Return the (x, y) coordinate for the center point of the cell that contains the specified text.  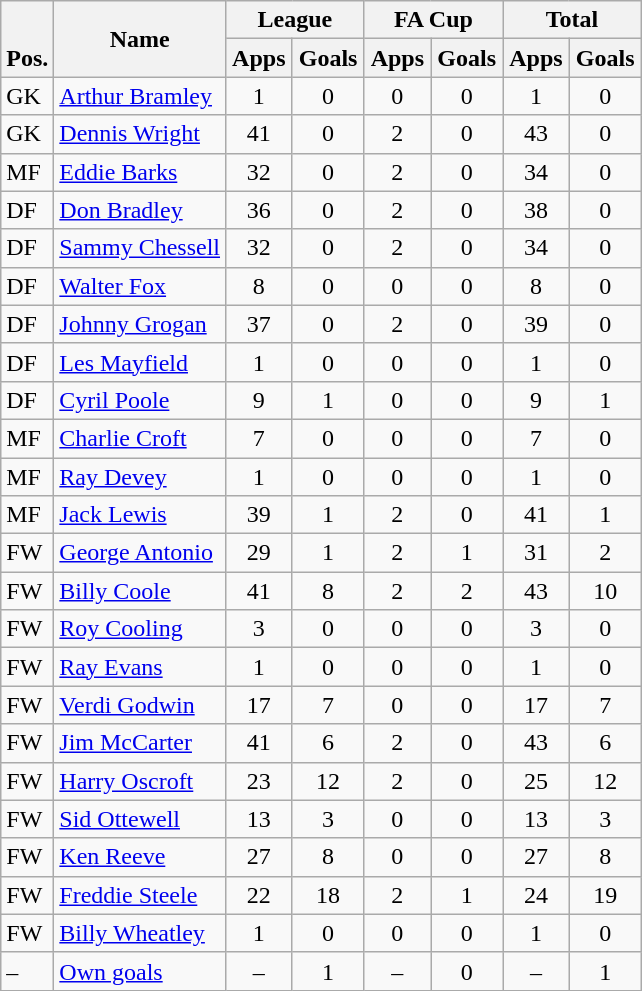
Cyril Poole (140, 400)
Charlie Croft (140, 438)
Walter Fox (140, 286)
18 (328, 895)
Verdi Godwin (140, 705)
Ray Evans (140, 667)
19 (605, 895)
24 (536, 895)
George Antonio (140, 553)
23 (260, 781)
Arthur Bramley (140, 96)
Freddie Steele (140, 895)
Eddie Barks (140, 172)
Billy Wheatley (140, 933)
22 (260, 895)
Roy Cooling (140, 629)
League (296, 20)
Ken Reeve (140, 857)
FA Cup (434, 20)
Pos. (28, 39)
29 (260, 553)
Ray Devey (140, 477)
Sammy Chessell (140, 248)
Les Mayfield (140, 362)
10 (605, 591)
Dennis Wright (140, 134)
Don Bradley (140, 210)
Total (572, 20)
Johnny Grogan (140, 324)
25 (536, 781)
Billy Coole (140, 591)
37 (260, 324)
Jim McCarter (140, 743)
36 (260, 210)
Name (140, 39)
Own goals (140, 971)
38 (536, 210)
31 (536, 553)
Sid Ottewell (140, 819)
Harry Oscroft (140, 781)
Jack Lewis (140, 515)
